Search for the cell housing the specified text and yield its [x, y] center coordinate. 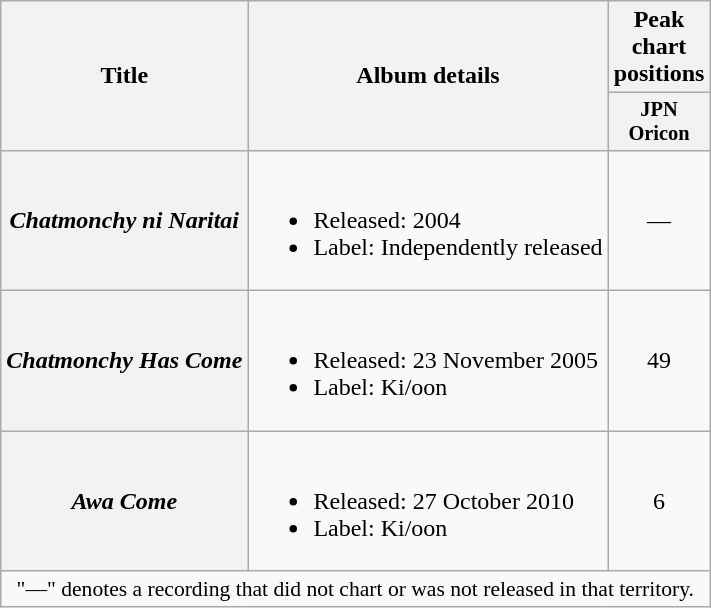
Title [124, 76]
Peak chart positions [659, 47]
Chatmonchy Has Come [124, 361]
Released: 2004Label: Independently released [428, 220]
Album details [428, 76]
Released: 23 November 2005Label: Ki/oon [428, 361]
— [659, 220]
Released: 27 October 2010Label: Ki/oon [428, 501]
6 [659, 501]
JPNOricon [659, 122]
Awa Come [124, 501]
Chatmonchy ni Naritai [124, 220]
"—" denotes a recording that did not chart or was not released in that territory. [356, 589]
49 [659, 361]
